Output the (x, y) coordinate of the center of the cell containing the given text.  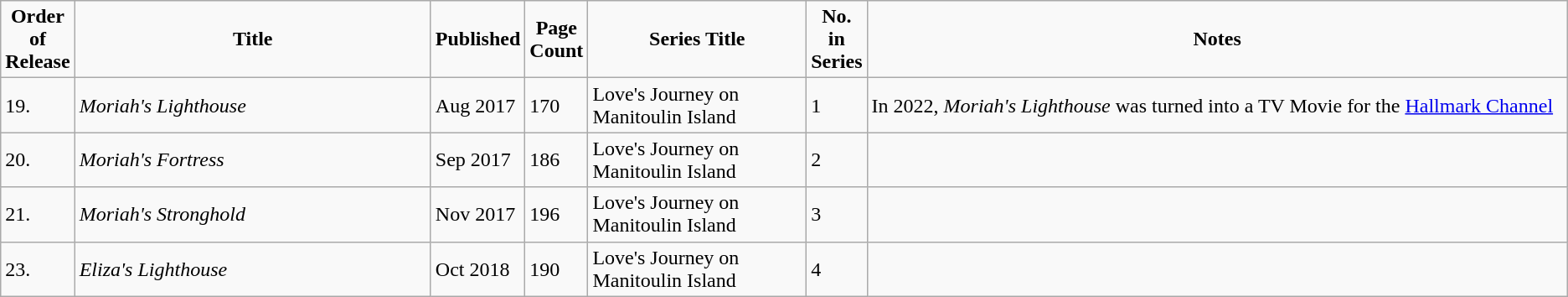
Nov 2017 (477, 215)
Notes (1217, 39)
Oct 2018 (477, 268)
190 (556, 268)
4 (837, 268)
23. (38, 268)
Aug 2017 (477, 106)
3 (837, 215)
1 (837, 106)
Moriah's Lighthouse (253, 106)
19. (38, 106)
Eliza's Lighthouse (253, 268)
In 2022, Moriah's Lighthouse was turned into a TV Movie for the Hallmark Channel (1217, 106)
Moriah's Stronghold (253, 215)
Page Count (556, 39)
No. in Series (837, 39)
21. (38, 215)
186 (556, 159)
2 (837, 159)
Published (477, 39)
170 (556, 106)
196 (556, 215)
Sep 2017 (477, 159)
Moriah's Fortress (253, 159)
20. (38, 159)
Title (253, 39)
Order of Release (38, 39)
Series Title (697, 39)
